Extract the (x, y) coordinate from the center of the cell holding the provided text.  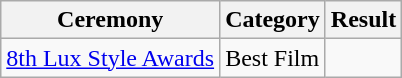
Best Film (273, 58)
Ceremony (110, 20)
8th Lux Style Awards (110, 58)
Result (363, 20)
Category (273, 20)
